Pinpoint the cell where the given text exists, returning its [X, Y] midpoint coordinate. 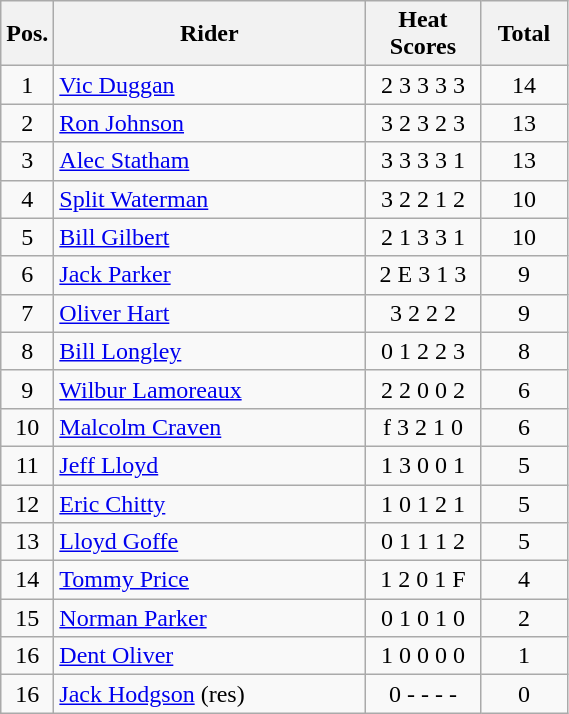
Pos. [28, 34]
3 2 2 1 2 [423, 199]
Lloyd Goffe [210, 542]
Split Waterman [210, 199]
Jeff Lloyd [210, 465]
Alec Statham [210, 161]
Ron Johnson [210, 123]
3 2 2 2 [423, 313]
Norman Parker [210, 618]
Total [524, 34]
1 0 0 0 0 [423, 656]
0 1 1 1 2 [423, 542]
0 1 0 1 0 [423, 618]
Tommy Price [210, 580]
2 E 3 1 3 [423, 275]
1 0 1 2 1 [423, 503]
Bill Longley [210, 351]
0 1 2 2 3 [423, 351]
1 3 0 0 1 [423, 465]
11 [28, 465]
3 [28, 161]
Wilbur Lamoreaux [210, 389]
Eric Chitty [210, 503]
2 2 0 0 2 [423, 389]
0 [524, 694]
0 - - - - [423, 694]
f 3 2 1 0 [423, 427]
Rider [210, 34]
2 1 3 3 1 [423, 237]
12 [28, 503]
Heat Scores [423, 34]
15 [28, 618]
Malcolm Craven [210, 427]
Oliver Hart [210, 313]
Jack Hodgson (res) [210, 694]
1 2 0 1 F [423, 580]
3 3 3 3 1 [423, 161]
Bill Gilbert [210, 237]
Vic Duggan [210, 85]
Dent Oliver [210, 656]
2 3 3 3 3 [423, 85]
7 [28, 313]
Jack Parker [210, 275]
3 2 3 2 3 [423, 123]
